Search for the cell housing the specified text and yield its (x, y) center coordinate. 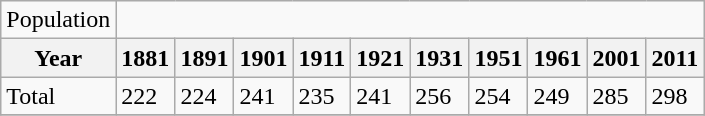
256 (440, 96)
2011 (675, 58)
249 (558, 96)
Total (58, 96)
254 (498, 96)
1911 (322, 58)
1931 (440, 58)
1921 (380, 58)
1881 (146, 58)
1961 (558, 58)
222 (146, 96)
1891 (204, 58)
285 (616, 96)
298 (675, 96)
1951 (498, 58)
Year (58, 58)
1901 (264, 58)
224 (204, 96)
2001 (616, 58)
235 (322, 96)
Population (58, 20)
